Pinpoint the cell where the given text exists, returning its (X, Y) midpoint coordinate. 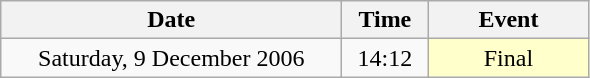
Time (385, 20)
Date (172, 20)
Event (508, 20)
14:12 (385, 58)
Saturday, 9 December 2006 (172, 58)
Final (508, 58)
